Find where the given text appears and provide that cell's center as (x, y) coordinate. 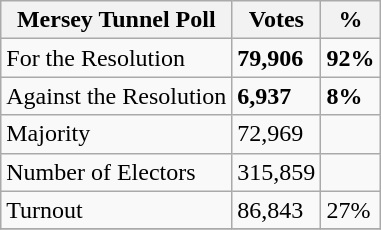
% (350, 20)
6,937 (276, 96)
Number of Electors (116, 172)
315,859 (276, 172)
86,843 (276, 210)
Turnout (116, 210)
Mersey Tunnel Poll (116, 20)
8% (350, 96)
Against the Resolution (116, 96)
Votes (276, 20)
72,969 (276, 134)
92% (350, 58)
For the Resolution (116, 58)
Majority (116, 134)
79,906 (276, 58)
27% (350, 210)
